Determine the [x, y] coordinate at the center of the cell enclosing the given text.  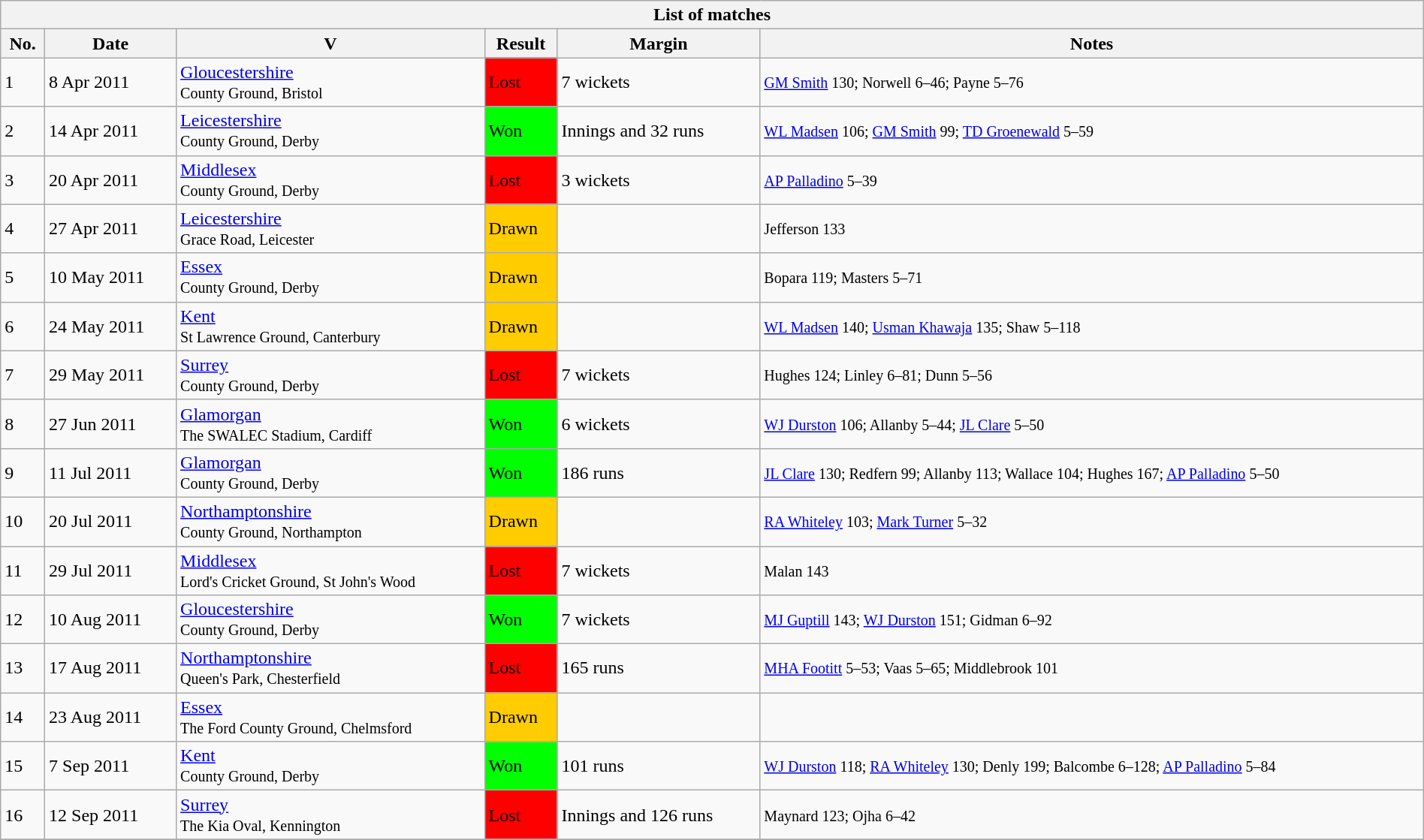
Glamorgan The SWALEC Stadium, Cardiff [330, 423]
14 Apr 2011 [111, 131]
3 [23, 180]
Middlesex Lord's Cricket Ground, St John's Wood [330, 571]
3 wickets [659, 180]
186 runs [659, 473]
2 [23, 131]
Innings and 32 runs [659, 131]
165 runs [659, 668]
12 [23, 620]
8 Apr 2011 [111, 83]
17 Aug 2011 [111, 668]
Malan 143 [1092, 571]
6 wickets [659, 423]
5 [23, 278]
23 Aug 2011 [111, 718]
MHA Footitt 5–53; Vaas 5–65; Middlebrook 101 [1092, 668]
6 [23, 326]
Maynard 123; Ojha 6–42 [1092, 815]
Margin [659, 44]
Gloucestershire County Ground, Bristol [330, 83]
Essex The Ford County Ground, Chelmsford [330, 718]
20 Jul 2011 [111, 521]
JL Clare 130; Redfern 99; Allanby 113; Wallace 104; Hughes 167; AP Palladino 5–50 [1092, 473]
10 May 2011 [111, 278]
8 [23, 423]
MJ Guptill 143; WJ Durston 151; Gidman 6–92 [1092, 620]
Northamptonshire County Ground, Northampton [330, 521]
Middlesex County Ground, Derby [330, 180]
29 Jul 2011 [111, 571]
No. [23, 44]
13 [23, 668]
RA Whiteley 103; Mark Turner 5–32 [1092, 521]
Glamorgan County Ground, Derby [330, 473]
Leicestershire County Ground, Derby [330, 131]
Surrey The Kia Oval, Kennington [330, 815]
V [330, 44]
29 May 2011 [111, 375]
WJ Durston 106; Allanby 5–44; JL Clare 5–50 [1092, 423]
27 Apr 2011 [111, 228]
WL Madsen 140; Usman Khawaja 135; Shaw 5–118 [1092, 326]
27 Jun 2011 [111, 423]
15 [23, 766]
Result [521, 44]
7 Sep 2011 [111, 766]
1 [23, 83]
Innings and 126 runs [659, 815]
Kent St Lawrence Ground, Canterbury [330, 326]
20 Apr 2011 [111, 180]
Jefferson 133 [1092, 228]
WJ Durston 118; RA Whiteley 130; Denly 199; Balcombe 6–128; AP Palladino 5–84 [1092, 766]
11 Jul 2011 [111, 473]
12 Sep 2011 [111, 815]
Gloucestershire County Ground, Derby [330, 620]
10 [23, 521]
AP Palladino 5–39 [1092, 180]
Surrey County Ground, Derby [330, 375]
10 Aug 2011 [111, 620]
Hughes 124; Linley 6–81; Dunn 5–56 [1092, 375]
24 May 2011 [111, 326]
11 [23, 571]
Leicestershire Grace Road, Leicester [330, 228]
101 runs [659, 766]
4 [23, 228]
16 [23, 815]
Bopara 119; Masters 5–71 [1092, 278]
Date [111, 44]
Northamptonshire Queen's Park, Chesterfield [330, 668]
7 [23, 375]
Notes [1092, 44]
9 [23, 473]
14 [23, 718]
GM Smith 130; Norwell 6–46; Payne 5–76 [1092, 83]
List of matches [712, 15]
Kent County Ground, Derby [330, 766]
WL Madsen 106; GM Smith 99; TD Groenewald 5–59 [1092, 131]
Essex County Ground, Derby [330, 278]
